Locate the cell with the specified text and output its (x, y) center coordinate. 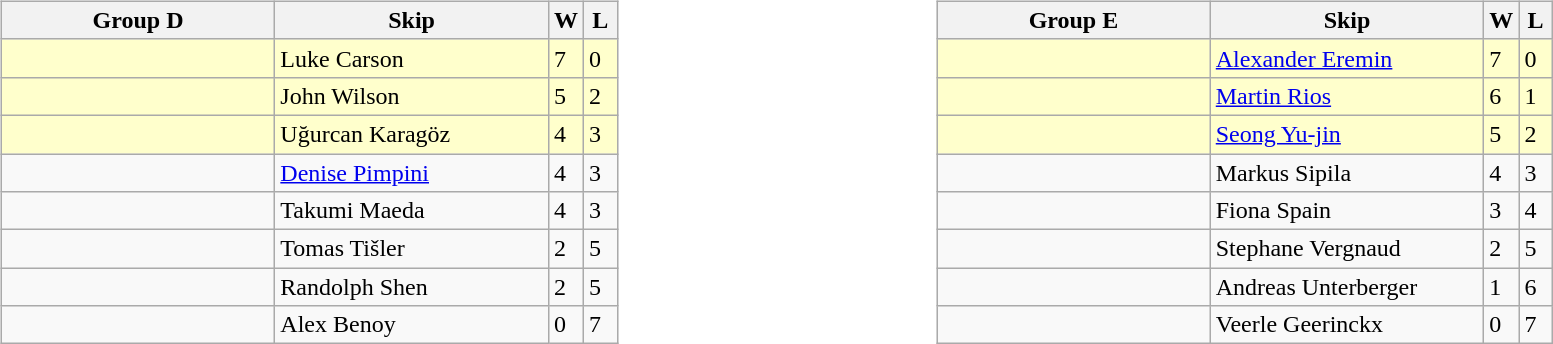
Alex Benoy (412, 325)
Takumi Maeda (412, 211)
Andreas Unterberger (1347, 287)
Alexander Eremin (1347, 58)
Martin Rios (1347, 96)
John Wilson (412, 96)
Veerle Geerinckx (1347, 325)
Seong Yu-jin (1347, 134)
Stephane Vergnaud (1347, 249)
Markus Sipila (1347, 173)
Randolph Shen (412, 287)
Luke Carson (412, 58)
Fiona Spain (1347, 211)
Denise Pimpini (412, 173)
Tomas Tišler (412, 249)
Group E (1074, 20)
Group D (138, 20)
Uğurcan Karagöz (412, 134)
